Return [X, Y] of the center of cell containing provided text 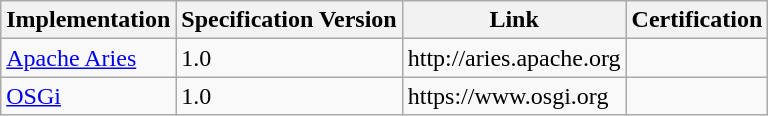
Implementation [88, 20]
https://www.osgi.org [514, 96]
Link [514, 20]
OSGi [88, 96]
http://aries.apache.org [514, 58]
Apache Aries [88, 58]
Specification Version [289, 20]
Certification [697, 20]
